Determine the [x, y] coordinate at the center of the cell enclosing the given text.  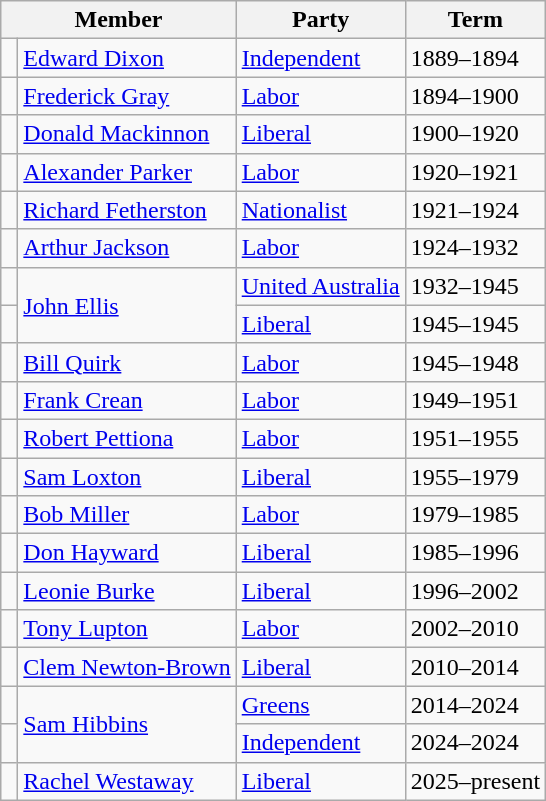
United Australia [320, 286]
1932–1945 [475, 286]
1949–1951 [475, 400]
1951–1955 [475, 438]
1894–1900 [475, 96]
1900–1920 [475, 134]
Richard Fetherston [127, 210]
Donald Mackinnon [127, 134]
Robert Pettiona [127, 438]
Greens [320, 705]
Edward Dixon [127, 58]
Clem Newton-Brown [127, 667]
2010–2014 [475, 667]
1924–1932 [475, 248]
Member [118, 20]
2002–2010 [475, 629]
Arthur Jackson [127, 248]
Party [320, 20]
Tony Lupton [127, 629]
1921–1924 [475, 210]
1945–1945 [475, 324]
Don Hayward [127, 553]
Sam Hibbins [127, 724]
Nationalist [320, 210]
Frank Crean [127, 400]
1945–1948 [475, 362]
Term [475, 20]
1920–1921 [475, 172]
1985–1996 [475, 553]
2014–2024 [475, 705]
Sam Loxton [127, 477]
Bob Miller [127, 515]
Alexander Parker [127, 172]
Bill Quirk [127, 362]
2025–present [475, 781]
Leonie Burke [127, 591]
1889–1894 [475, 58]
Rachel Westaway [127, 781]
John Ellis [127, 305]
2024–2024 [475, 743]
Frederick Gray [127, 96]
1996–2002 [475, 591]
1955–1979 [475, 477]
1979–1985 [475, 515]
